Search for the cell housing the specified text and yield its (x, y) center coordinate. 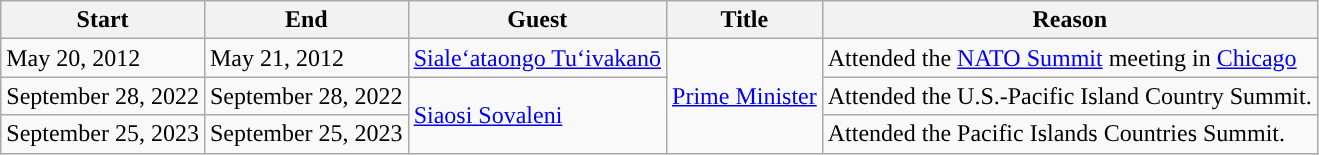
Attended the U.S.-Pacific Island Country Summit. (1070, 96)
Start (103, 20)
May 20, 2012 (103, 58)
Guest (537, 20)
Siaosi Sovaleni (537, 115)
Prime Minister (745, 96)
Attended the Pacific Islands Countries Summit. (1070, 134)
Sialeʻataongo Tuʻivakanō (537, 58)
Attended the NATO Summit meeting in Chicago (1070, 58)
End (306, 20)
Title (745, 20)
May 21, 2012 (306, 58)
Reason (1070, 20)
